Output the [x, y] coordinate of the center of the cell containing the given text.  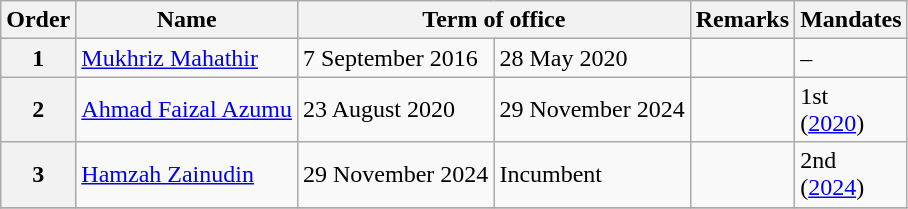
Mukhriz Mahathir [187, 58]
Hamzah Zainudin [187, 174]
Remarks [742, 20]
28 May 2020 [592, 58]
23 August 2020 [395, 110]
2 [38, 110]
Mandates [851, 20]
1st (2020) [851, 110]
7 September 2016 [395, 58]
Name [187, 20]
– [851, 58]
Ahmad Faizal Azumu [187, 110]
3 [38, 174]
2nd (2024) [851, 174]
Term of office [494, 20]
Order [38, 20]
Incumbent [592, 174]
1 [38, 58]
